Detect which cell encompasses the target text, then output its [X, Y] center coordinate. 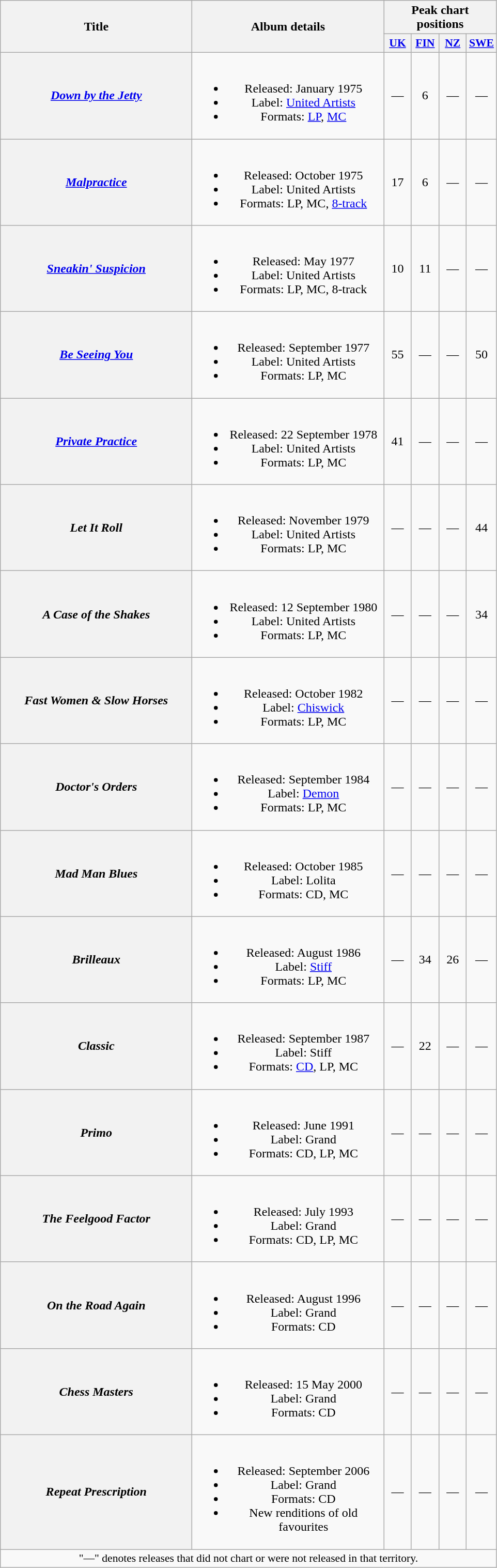
Released: September 2006Label: GrandFormats: CDNew renditions of old favourites [288, 1491]
Classic [96, 1046]
Released: September 1984Label: DemonFormats: LP, MC [288, 787]
Released: October 1982Label: ChiswickFormats: LP, MC [288, 700]
Released: October 1985Label: LolitaFormats: CD, MC [288, 873]
UK [398, 43]
Doctor's Orders [96, 787]
Title [96, 27]
22 [425, 1046]
Released: June 1991Label: GrandFormats: CD, LP, MC [288, 1133]
Album details [288, 27]
17 [398, 182]
50 [482, 355]
Down by the Jetty [96, 95]
Repeat Prescription [96, 1491]
Released: October 1975Label: United ArtistsFormats: LP, MC, 8-track [288, 182]
Malpractice [96, 182]
11 [425, 269]
Released: September 1977Label: United ArtistsFormats: LP, MC [288, 355]
NZ [453, 43]
Mad Man Blues [96, 873]
Fast Women & Slow Horses [96, 700]
FIN [425, 43]
Let It Roll [96, 527]
Released: May 1977Label: United ArtistsFormats: LP, MC, 8-track [288, 269]
41 [398, 442]
Released: 12 September 1980Label: United ArtistsFormats: LP, MC [288, 614]
On the Road Again [96, 1305]
55 [398, 355]
Be Seeing You [96, 355]
Released: August 1986Label: StiffFormats: LP, MC [288, 960]
Peak chart positions [440, 18]
Released: 22 September 1978Label: United ArtistsFormats: LP, MC [288, 442]
Brilleaux [96, 960]
Released: January 1975Label: United ArtistsFormats: LP, MC [288, 95]
The Feelgood Factor [96, 1218]
"—" denotes releases that did not chart or were not released in that territory. [248, 1559]
Private Practice [96, 442]
Released: July 1993Label: GrandFormats: CD, LP, MC [288, 1218]
A Case of the Shakes [96, 614]
26 [453, 960]
Released: August 1996Label: GrandFormats: CD [288, 1305]
Primo [96, 1133]
Released: 15 May 2000Label: GrandFormats: CD [288, 1391]
Chess Masters [96, 1391]
Released: September 1987Label: StiffFormats: CD, LP, MC [288, 1046]
Released: November 1979Label: United ArtistsFormats: LP, MC [288, 527]
SWE [482, 43]
Sneakin' Suspicion [96, 269]
10 [398, 269]
44 [482, 527]
